Find where the given text appears and provide that cell's center as [X, Y] coordinate. 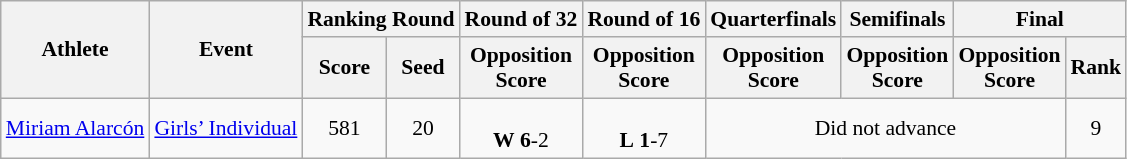
20 [422, 128]
Athlete [76, 50]
W 6-2 [522, 128]
Final [1040, 19]
Seed [422, 68]
Event [226, 50]
Round of 16 [644, 19]
Ranking Round [380, 19]
Did not advance [885, 128]
Score [344, 68]
L 1-7 [644, 128]
Miriam Alarcón [76, 128]
Girls’ Individual [226, 128]
Semifinals [897, 19]
581 [344, 128]
Round of 32 [522, 19]
Quarterfinals [773, 19]
Rank [1096, 68]
9 [1096, 128]
